Pinpoint the cell where the given text exists, returning its [X, Y] midpoint coordinate. 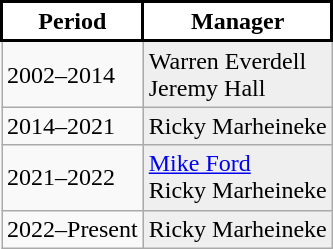
2022–Present [73, 229]
2002–2014 [73, 74]
Manager [238, 22]
2014–2021 [73, 126]
Warren Everdell Jeremy Hall [238, 74]
Period [73, 22]
Mike Ford Ricky Marheineke [238, 178]
2021–2022 [73, 178]
